Determine the (X, Y) coordinate at the center of the cell enclosing the given text.  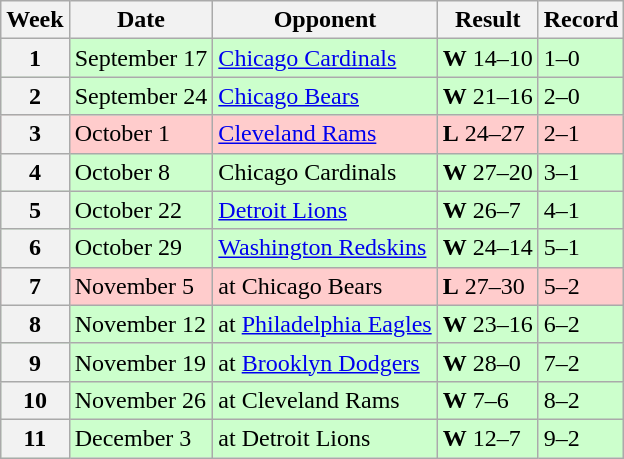
2–1 (581, 134)
September 17 (141, 58)
October 29 (141, 248)
W 21–16 (488, 96)
7–2 (581, 362)
Cleveland Rams (325, 134)
W 24–14 (488, 248)
November 12 (141, 324)
October 22 (141, 210)
8 (35, 324)
L 27–30 (488, 286)
9–2 (581, 438)
7 (35, 286)
W 23–16 (488, 324)
2 (35, 96)
October 1 (141, 134)
Week (35, 20)
8–2 (581, 400)
at Detroit Lions (325, 438)
4 (35, 172)
9 (35, 362)
at Chicago Bears (325, 286)
1–0 (581, 58)
W 14–10 (488, 58)
5–2 (581, 286)
W 28–0 (488, 362)
Washington Redskins (325, 248)
3 (35, 134)
November 26 (141, 400)
December 3 (141, 438)
6 (35, 248)
Result (488, 20)
3–1 (581, 172)
at Philadelphia Eagles (325, 324)
Detroit Lions (325, 210)
at Cleveland Rams (325, 400)
4–1 (581, 210)
October 8 (141, 172)
November 19 (141, 362)
Date (141, 20)
2–0 (581, 96)
at Brooklyn Dodgers (325, 362)
September 24 (141, 96)
W 27–20 (488, 172)
Chicago Bears (325, 96)
W 7–6 (488, 400)
Record (581, 20)
1 (35, 58)
11 (35, 438)
W 12–7 (488, 438)
Opponent (325, 20)
W 26–7 (488, 210)
10 (35, 400)
5–1 (581, 248)
L 24–27 (488, 134)
6–2 (581, 324)
November 5 (141, 286)
5 (35, 210)
